Scan for the cell matching the given text and deliver its [x, y] coordinate at center. 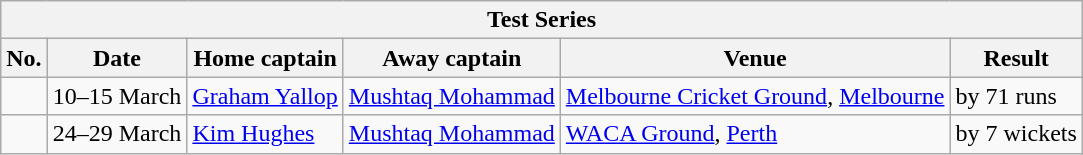
WACA Ground, Perth [755, 134]
Melbourne Cricket Ground, Melbourne [755, 96]
No. [24, 58]
24–29 March [117, 134]
Date [117, 58]
10–15 March [117, 96]
Kim Hughes [265, 134]
by 7 wickets [1016, 134]
by 71 runs [1016, 96]
Test Series [542, 20]
Home captain [265, 58]
Away captain [452, 58]
Venue [755, 58]
Result [1016, 58]
Graham Yallop [265, 96]
